Provide the [x, y] coordinate of the cell's center where the given text is located.  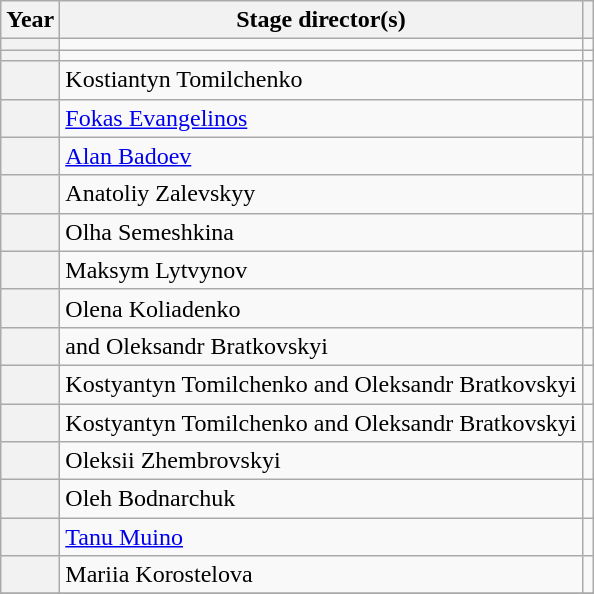
Tanu Muino [321, 537]
Anatoliy Zalevskyy [321, 194]
Stage director(s) [321, 20]
Year [30, 20]
Oleksii Zhembrovskyi [321, 461]
Kostiantyn Tomilchenko [321, 80]
Olha Semeshkina [321, 232]
Mariia Korostelova [321, 575]
Olena Koliadenko [321, 308]
Alan Badoev [321, 156]
Maksym Lytvynov [321, 270]
Fokas Evangelinos [321, 118]
Oleh Bodnarchuk [321, 499]
and Oleksandr Bratkovskyi [321, 346]
